From the cell containing the given text, extract its center point as (X, Y) coordinate. 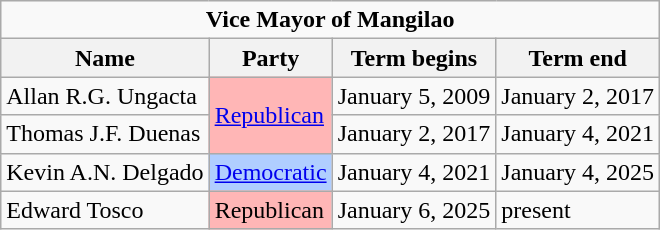
Term end (578, 58)
Vice Mayor of Mangilao (330, 20)
Thomas J.F. Duenas (105, 134)
Term begins (414, 58)
Kevin A.N. Delgado (105, 172)
Democratic (270, 172)
January 4, 2025 (578, 172)
Edward Tosco (105, 210)
Name (105, 58)
January 6, 2025 (414, 210)
Party (270, 58)
January 5, 2009 (414, 96)
Allan R.G. Ungacta (105, 96)
present (578, 210)
